Determine the [X, Y] coordinate at the center of the cell enclosing the given text.  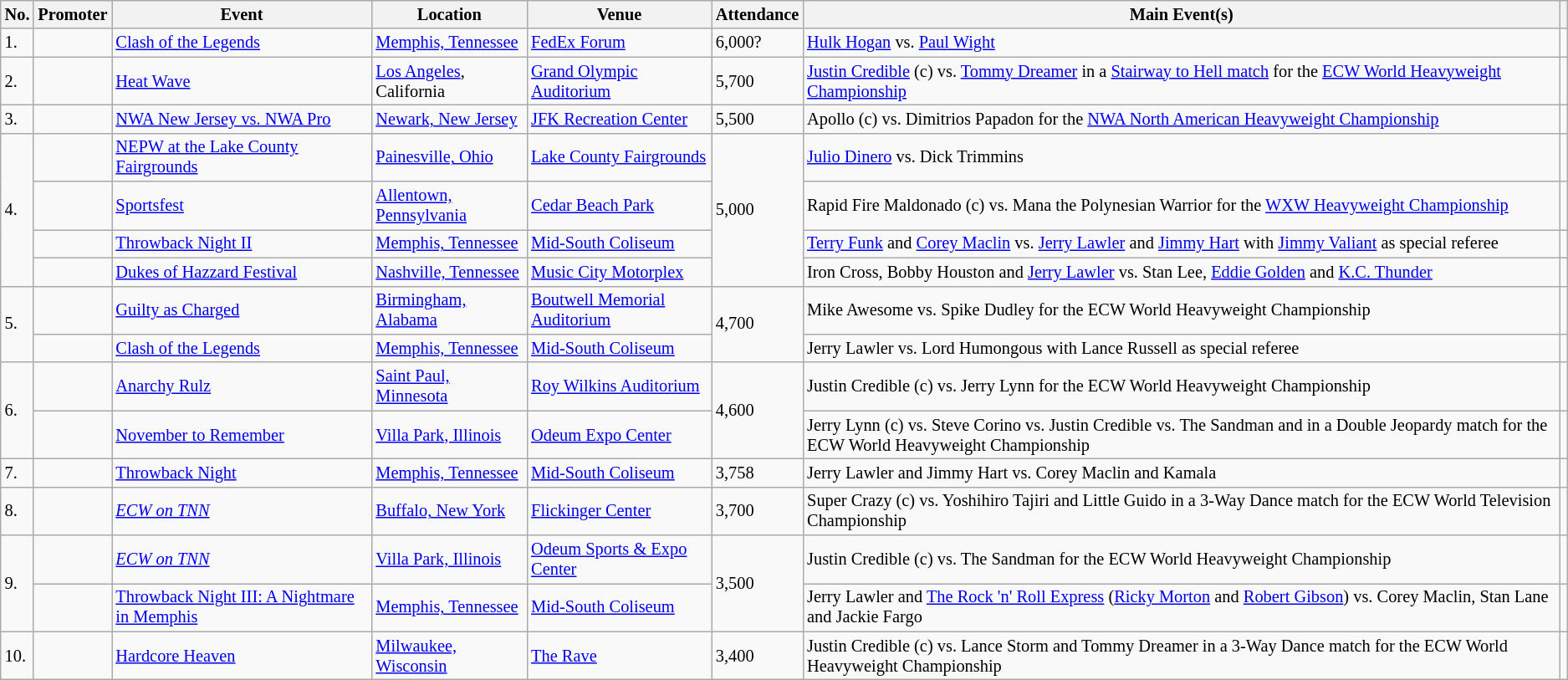
No. [18, 14]
Main Event(s) [1181, 14]
Throwback Night [243, 473]
Lake County Fairgrounds [619, 157]
Music City Motorplex [619, 272]
Event [243, 14]
Heat Wave [243, 81]
Milwaukee, Wisconsin [449, 656]
2. [18, 81]
NEPW at the Lake County Fairgrounds [243, 157]
3,700 [758, 511]
Hulk Hogan vs. Paul Wight [1181, 43]
Allentown, Pennsylvania [449, 206]
FedEx Forum [619, 43]
Jerry Lawler and The Rock 'n' Roll Express (Ricky Morton and Robert Gibson) vs. Corey Maclin, Stan Lane and Jackie Fargo [1181, 607]
8. [18, 511]
Location [449, 14]
Buffalo, New York [449, 511]
Throwback Night III: A Nightmare in Memphis [243, 607]
Venue [619, 14]
Throwback Night II [243, 243]
Super Crazy (c) vs. Yoshihiro Tajiri and Little Guido in a 3-Way Dance match for the ECW World Television Championship [1181, 511]
Grand Olympic Auditorium [619, 81]
The Rave [619, 656]
NWA New Jersey vs. NWA Pro [243, 119]
Guilty as Charged [243, 310]
Anarchy Rulz [243, 386]
Odeum Expo Center [619, 435]
5,700 [758, 81]
Los Angeles, California [449, 81]
Dukes of Hazzard Festival [243, 272]
Iron Cross, Bobby Houston and Jerry Lawler vs. Stan Lee, Eddie Golden and K.C. Thunder [1181, 272]
3,400 [758, 656]
Mike Awesome vs. Spike Dudley for the ECW World Heavyweight Championship [1181, 310]
Justin Credible (c) vs. Jerry Lynn for the ECW World Heavyweight Championship [1181, 386]
Justin Credible (c) vs. Lance Storm and Tommy Dreamer in a 3-Way Dance match for the ECW World Heavyweight Championship [1181, 656]
Saint Paul, Minnesota [449, 386]
6. [18, 410]
Nashville, Tennessee [449, 272]
5,000 [758, 209]
6,000? [758, 43]
Jerry Lynn (c) vs. Steve Corino vs. Justin Credible vs. The Sandman and in a Double Jeopardy match for the ECW World Heavyweight Championship [1181, 435]
3,758 [758, 473]
Promoter [72, 14]
Attendance [758, 14]
Jerry Lawler and Jimmy Hart vs. Corey Maclin and Kamala [1181, 473]
Odeum Sports & Expo Center [619, 560]
Cedar Beach Park [619, 206]
1. [18, 43]
3. [18, 119]
Newark, New Jersey [449, 119]
Terry Funk and Corey Maclin vs. Jerry Lawler and Jimmy Hart with Jimmy Valiant as special referee [1181, 243]
Justin Credible (c) vs. Tommy Dreamer in a Stairway to Hell match for the ECW World Heavyweight Championship [1181, 81]
4,600 [758, 410]
Roy Wilkins Auditorium [619, 386]
4. [18, 209]
JFK Recreation Center [619, 119]
Flickinger Center [619, 511]
10. [18, 656]
November to Remember [243, 435]
Sportsfest [243, 206]
5. [18, 325]
Jerry Lawler vs. Lord Humongous with Lance Russell as special referee [1181, 348]
Justin Credible (c) vs. The Sandman for the ECW World Heavyweight Championship [1181, 560]
3,500 [758, 584]
4,700 [758, 325]
Rapid Fire Maldonado (c) vs. Mana the Polynesian Warrior for the WXW Heavyweight Championship [1181, 206]
7. [18, 473]
9. [18, 584]
5,500 [758, 119]
Hardcore Heaven [243, 656]
Julio Dinero vs. Dick Trimmins [1181, 157]
Boutwell Memorial Auditorium [619, 310]
Birmingham, Alabama [449, 310]
Painesville, Ohio [449, 157]
Apollo (c) vs. Dimitrios Papadon for the NWA North American Heavyweight Championship [1181, 119]
